Extract the (X, Y) coordinate from the center of the cell holding the provided text.  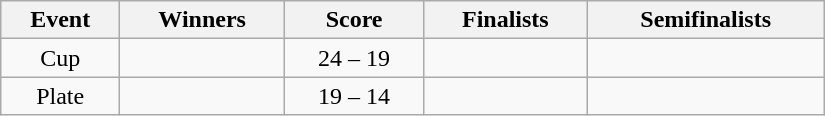
Cup (60, 58)
Semifinalists (706, 20)
24 – 19 (354, 58)
Finalists (506, 20)
Winners (202, 20)
Event (60, 20)
19 – 14 (354, 96)
Plate (60, 96)
Score (354, 20)
